Pinpoint the cell where the given text exists, returning its [X, Y] midpoint coordinate. 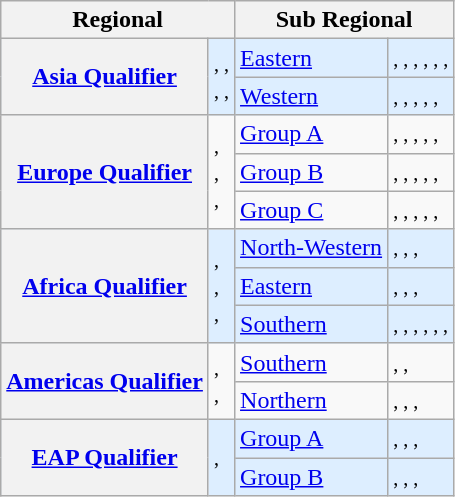
Asia Qualifier [105, 77]
Regional [118, 20]
Sub Regional [344, 20]
, [221, 457]
Africa Qualifier [105, 286]
Western [312, 96]
Northern [312, 400]
North-Western [312, 248]
EAP Qualifier [105, 457]
Group C [312, 210]
Europe Qualifier [105, 172]
Americas Qualifier [105, 381]
, , , , [221, 77]
